Locate the cell with the specified text and output its (X, Y) center coordinate. 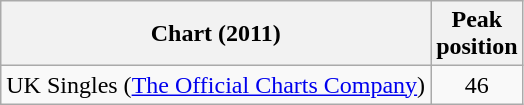
46 (477, 85)
UK Singles (The Official Charts Company) (216, 85)
Peakposition (477, 34)
Chart (2011) (216, 34)
